Locate the cell with the specified text and output its (X, Y) center coordinate. 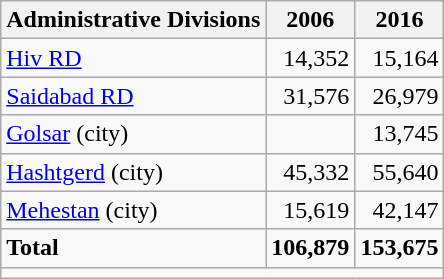
153,675 (400, 248)
Golsar (city) (134, 134)
14,352 (310, 58)
2006 (310, 20)
Total (134, 248)
Administrative Divisions (134, 20)
Hiv RD (134, 58)
15,619 (310, 210)
Saidabad RD (134, 96)
31,576 (310, 96)
13,745 (400, 134)
42,147 (400, 210)
106,879 (310, 248)
26,979 (400, 96)
15,164 (400, 58)
Hashtgerd (city) (134, 172)
45,332 (310, 172)
2016 (400, 20)
55,640 (400, 172)
Mehestan (city) (134, 210)
